Find where the given text appears and provide that cell's center as (x, y) coordinate. 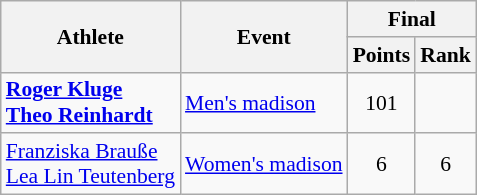
Franziska BraußeLea Lin Teutenberg (90, 164)
Athlete (90, 36)
Women's madison (264, 164)
101 (382, 102)
Rank (446, 55)
Event (264, 36)
Roger KlugeTheo Reinhardt (90, 102)
Points (382, 55)
Final (412, 19)
Men's madison (264, 102)
